Extract the [x, y] coordinate from the center of the cell holding the provided text.  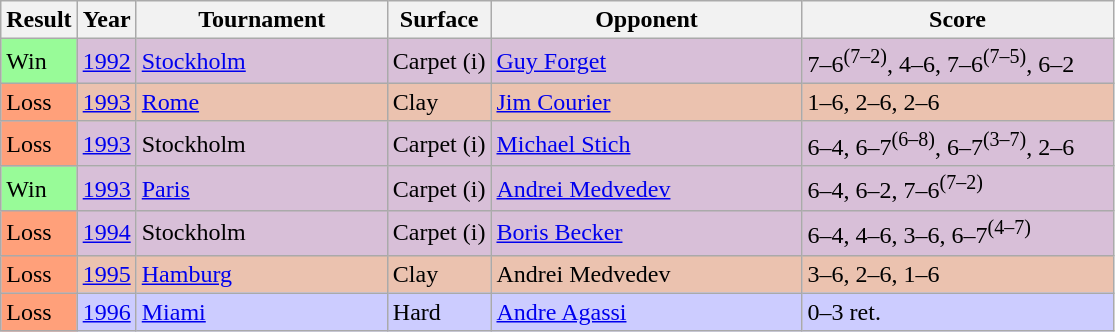
0–3 ret. [958, 312]
1–6, 2–6, 2–6 [958, 102]
Guy Forget [646, 62]
Michael Stich [646, 144]
1994 [106, 234]
Paris [262, 188]
1996 [106, 312]
1995 [106, 274]
Miami [262, 312]
Opponent [646, 20]
Result [39, 20]
Hamburg [262, 274]
Boris Becker [646, 234]
Jim Courier [646, 102]
Andre Agassi [646, 312]
Score [958, 20]
Rome [262, 102]
6–4, 6–7(6–8), 6–7(3–7), 2–6 [958, 144]
7–6(7–2), 4–6, 7–6(7–5), 6–2 [958, 62]
Surface [439, 20]
3–6, 2–6, 1–6 [958, 274]
1992 [106, 62]
Hard [439, 312]
6–4, 6–2, 7–6(7–2) [958, 188]
Tournament [262, 20]
6–4, 4–6, 3–6, 6–7(4–7) [958, 234]
Year [106, 20]
